Detect which cell encompasses the target text, then output its [x, y] center coordinate. 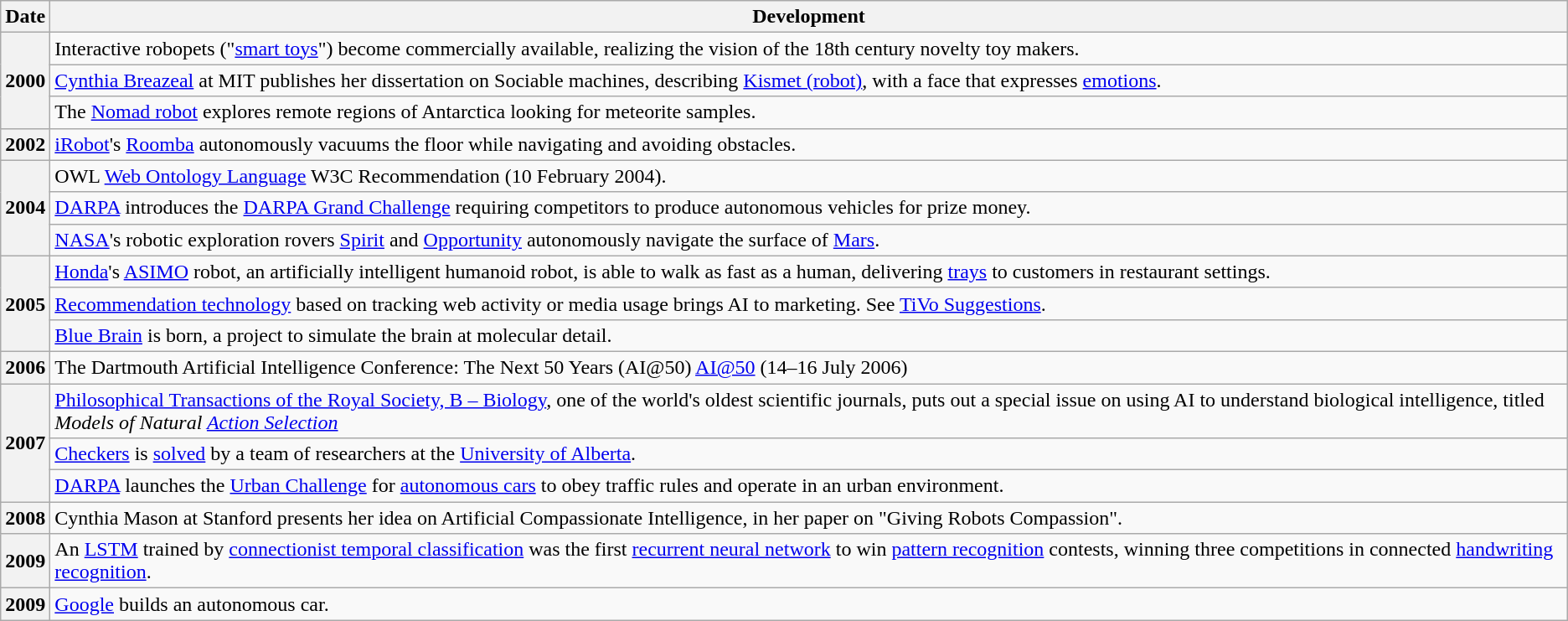
2000 [25, 80]
2006 [25, 367]
NASA's robotic exploration rovers Spirit and Opportunity autonomously navigate the surface of Mars. [809, 240]
DARPA launches the Urban Challenge for autonomous cars to obey traffic rules and operate in an urban environment. [809, 486]
Blue Brain is born, a project to simulate the brain at molecular detail. [809, 335]
Recommendation technology based on tracking web activity or media usage brings AI to marketing. See TiVo Suggestions. [809, 303]
iRobot's Roomba autonomously vacuums the floor while navigating and avoiding obstacles. [809, 144]
The Nomad robot explores remote regions of Antarctica looking for meteorite samples. [809, 112]
Development [809, 17]
Cynthia Mason at Stanford presents her idea on Artificial Compassionate Intelligence, in her paper on "Giving Robots Compassion". [809, 518]
OWL Web Ontology Language W3C Recommendation (10 February 2004). [809, 176]
Cynthia Breazeal at MIT publishes her dissertation on Sociable machines, describing Kismet (robot), with a face that expresses emotions. [809, 80]
2004 [25, 208]
The Dartmouth Artificial Intelligence Conference: The Next 50 Years (AI@50) AI@50 (14–16 July 2006) [809, 367]
Interactive robopets ("smart toys") become commercially available, realizing the vision of the 18th century novelty toy makers. [809, 49]
DARPA introduces the DARPA Grand Challenge requiring competitors to produce autonomous vehicles for prize money. [809, 208]
2002 [25, 144]
2007 [25, 442]
Date [25, 17]
Checkers is solved by a team of researchers at the University of Alberta. [809, 454]
Google builds an autonomous car. [809, 604]
2005 [25, 303]
2008 [25, 518]
